Pinpoint the cell where the given text exists, returning its [x, y] midpoint coordinate. 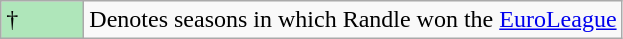
† [42, 20]
Denotes seasons in which Randle won the EuroLeague [353, 20]
